Output the (x, y) coordinate of the center of the cell containing the given text.  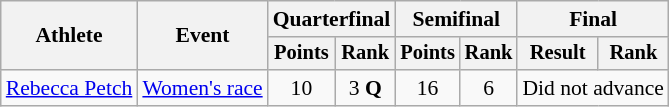
Did not advance (593, 88)
Rebecca Petch (70, 88)
10 (302, 88)
16 (427, 88)
Final (593, 19)
6 (489, 88)
Women's race (202, 88)
Event (202, 36)
Result (558, 54)
Athlete (70, 36)
Semifinal (456, 19)
3 Q (365, 88)
Quarterfinal (332, 19)
